Return [X, Y] of the center of cell containing provided text 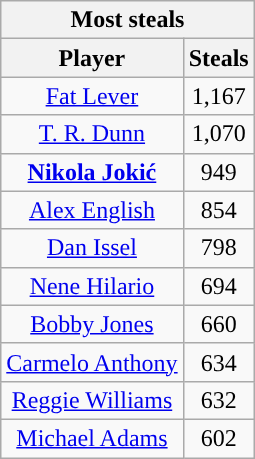
Dan Issel [92, 248]
1,070 [218, 134]
602 [218, 438]
Nene Hilario [92, 286]
Bobby Jones [92, 324]
Fat Lever [92, 96]
1,167 [218, 96]
798 [218, 248]
694 [218, 286]
Most steals [128, 20]
Reggie Williams [92, 400]
660 [218, 324]
Alex English [92, 210]
Player [92, 58]
T. R. Dunn [92, 134]
Nikola Jokić [92, 172]
Carmelo Anthony [92, 362]
Michael Adams [92, 438]
632 [218, 400]
Steals [218, 58]
634 [218, 362]
949 [218, 172]
854 [218, 210]
